Detect which cell encompasses the target text, then output its [X, Y] center coordinate. 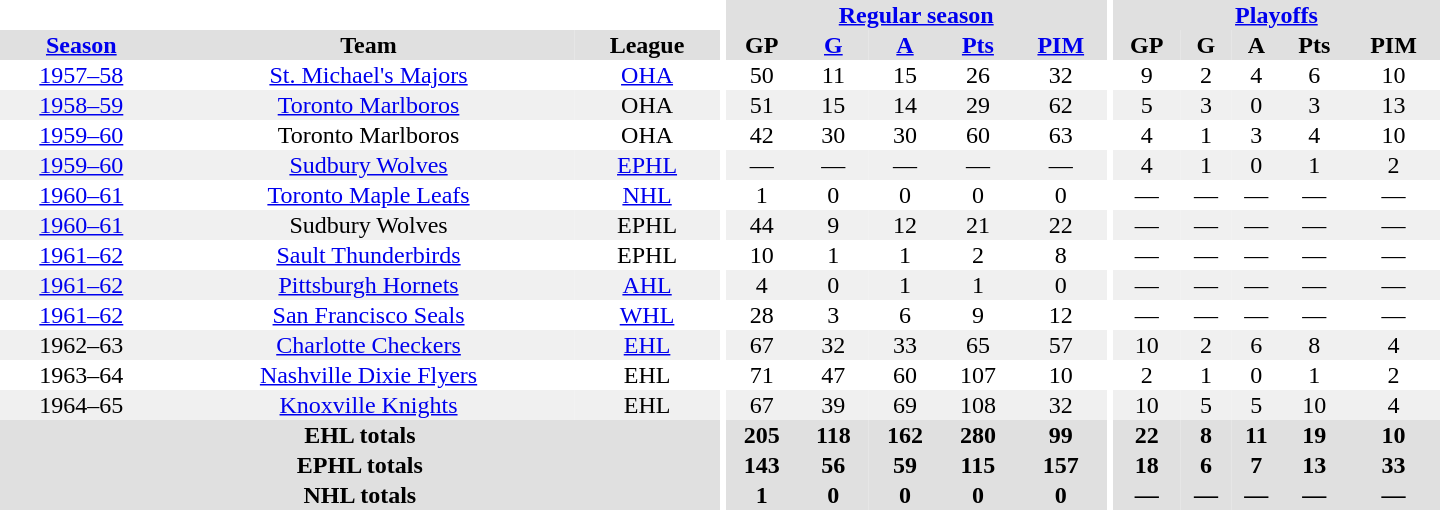
Nashville Dixie Flyers [369, 375]
7 [1256, 465]
26 [978, 75]
62 [1060, 105]
71 [762, 375]
St. Michael's Majors [369, 75]
29 [978, 105]
47 [833, 375]
Playoffs [1276, 15]
San Francisco Seals [369, 315]
108 [978, 405]
44 [762, 225]
99 [1060, 435]
Team [369, 45]
118 [833, 435]
69 [906, 405]
Pittsburgh Hornets [369, 285]
39 [833, 405]
1958–59 [82, 105]
51 [762, 105]
Charlotte Checkers [369, 345]
59 [906, 465]
57 [1060, 345]
21 [978, 225]
1963–64 [82, 375]
157 [1060, 465]
28 [762, 315]
Regular season [916, 15]
143 [762, 465]
205 [762, 435]
63 [1060, 135]
107 [978, 375]
Toronto Maple Leafs [369, 195]
18 [1147, 465]
1962–63 [82, 345]
Knoxville Knights [369, 405]
42 [762, 135]
280 [978, 435]
115 [978, 465]
EPHL totals [360, 465]
NHL totals [360, 495]
Season [82, 45]
162 [906, 435]
14 [906, 105]
19 [1314, 435]
AHL [646, 285]
EHL totals [360, 435]
Sault Thunderbirds [369, 255]
65 [978, 345]
NHL [646, 195]
1964–65 [82, 405]
WHL [646, 315]
1957–58 [82, 75]
56 [833, 465]
League [646, 45]
50 [762, 75]
